Detect which cell encompasses the target text, then output its (x, y) center coordinate. 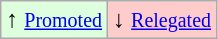
↑ Promoted (54, 20)
↓ Relegated (162, 20)
